Pinpoint the cell where the given text exists, returning its (x, y) midpoint coordinate. 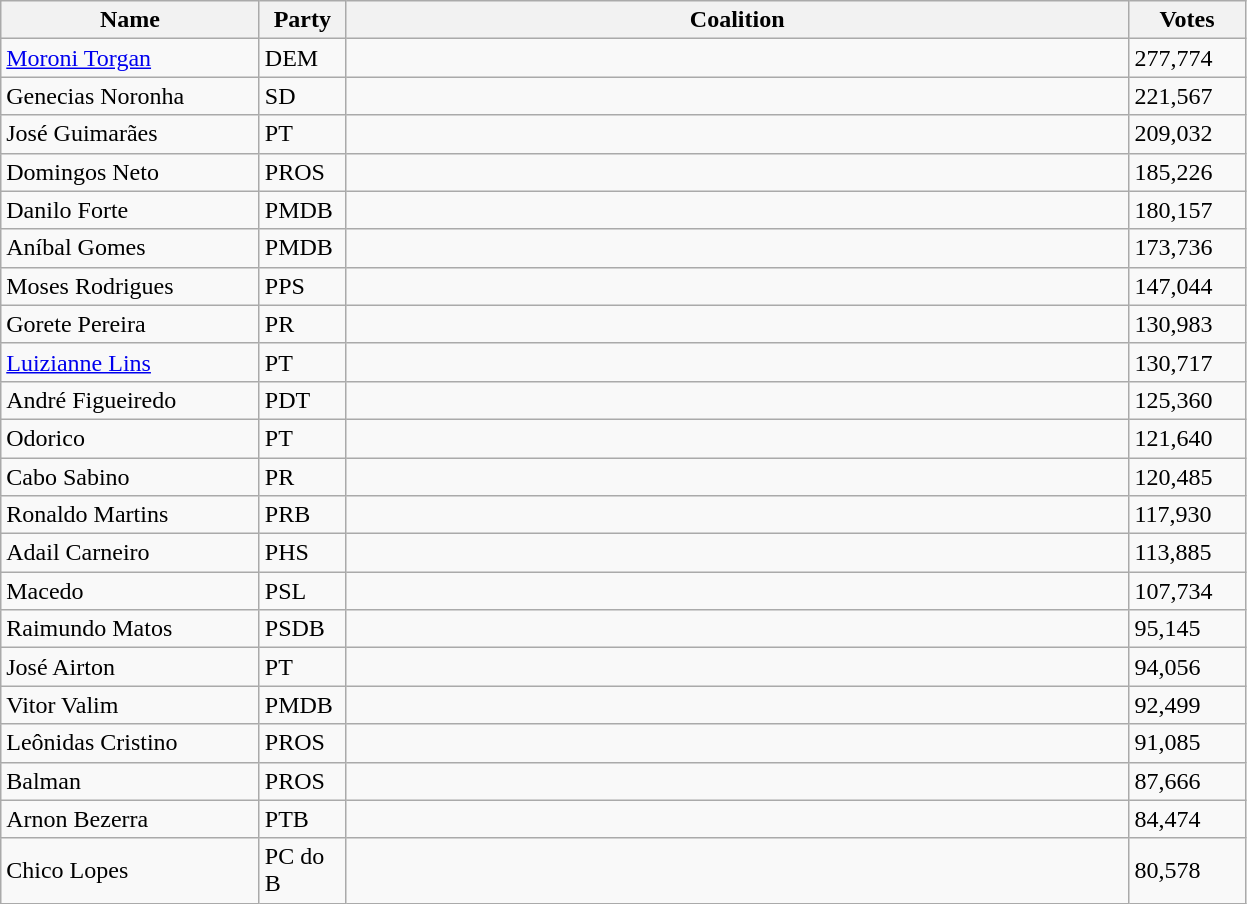
Votes (1187, 20)
Macedo (130, 591)
Genecias Noronha (130, 96)
Gorete Pereira (130, 324)
Vitor Valim (130, 705)
117,930 (1187, 515)
120,485 (1187, 477)
Luizianne Lins (130, 362)
Arnon Bezerra (130, 819)
92,499 (1187, 705)
Balman (130, 781)
130,983 (1187, 324)
180,157 (1187, 210)
Danilo Forte (130, 210)
José Airton (130, 667)
107,734 (1187, 591)
André Figueiredo (130, 400)
221,567 (1187, 96)
Ronaldo Martins (130, 515)
PHS (302, 553)
209,032 (1187, 134)
SD (302, 96)
PC do B (302, 870)
121,640 (1187, 438)
José Guimarães (130, 134)
Odorico (130, 438)
Chico Lopes (130, 870)
Leônidas Cristino (130, 743)
91,085 (1187, 743)
PSDB (302, 629)
Coalition (737, 20)
Party (302, 20)
PDT (302, 400)
Moses Rodrigues (130, 286)
DEM (302, 58)
147,044 (1187, 286)
130,717 (1187, 362)
Name (130, 20)
Cabo Sabino (130, 477)
PRB (302, 515)
87,666 (1187, 781)
Adail Carneiro (130, 553)
Domingos Neto (130, 172)
PSL (302, 591)
185,226 (1187, 172)
Moroni Torgan (130, 58)
94,056 (1187, 667)
277,774 (1187, 58)
Raimundo Matos (130, 629)
125,360 (1187, 400)
PPS (302, 286)
Aníbal Gomes (130, 248)
80,578 (1187, 870)
84,474 (1187, 819)
PTB (302, 819)
173,736 (1187, 248)
95,145 (1187, 629)
113,885 (1187, 553)
